Determine the (x, y) coordinate at the center of the cell enclosing the given text.  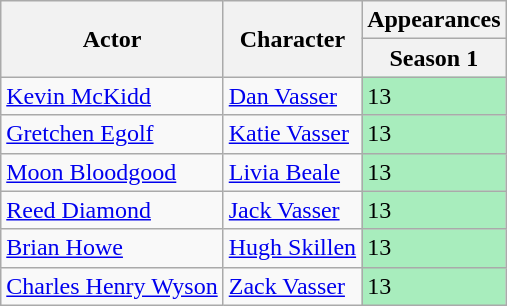
Gretchen Egolf (112, 134)
Jack Vasser (292, 210)
Charles Henry Wyson (112, 286)
Kevin McKidd (112, 96)
Brian Howe (112, 248)
Actor (112, 39)
Livia Beale (292, 172)
Zack Vasser (292, 286)
Character (292, 39)
Katie Vasser (292, 134)
Moon Bloodgood (112, 172)
Appearances (434, 20)
Hugh Skillen (292, 248)
Dan Vasser (292, 96)
Reed Diamond (112, 210)
Season 1 (434, 58)
